Find where the given text appears and provide that cell's center as [X, Y] coordinate. 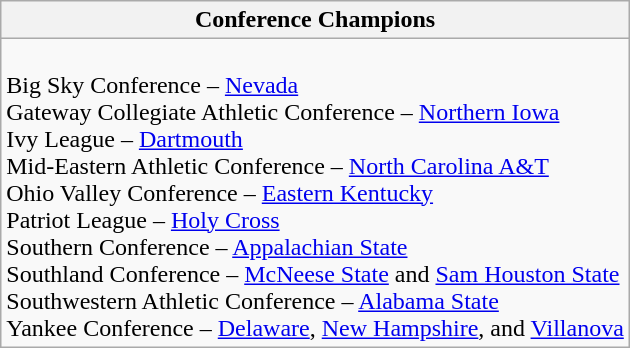
Conference Champions [316, 20]
